For the text-containing cell, return its midpoint in (X, Y) coordinate format. 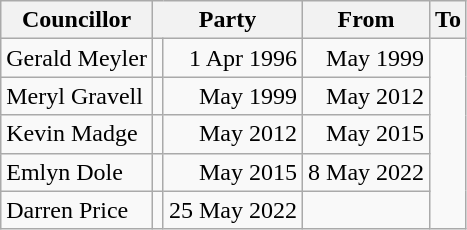
8 May 2022 (366, 172)
Kevin Madge (77, 134)
Darren Price (77, 210)
To (448, 20)
Meryl Gravell (77, 96)
1 Apr 1996 (232, 58)
Gerald Meyler (77, 58)
25 May 2022 (232, 210)
Party (227, 20)
From (366, 20)
Emlyn Dole (77, 172)
Councillor (77, 20)
